Return [x, y] of the center of cell containing provided text 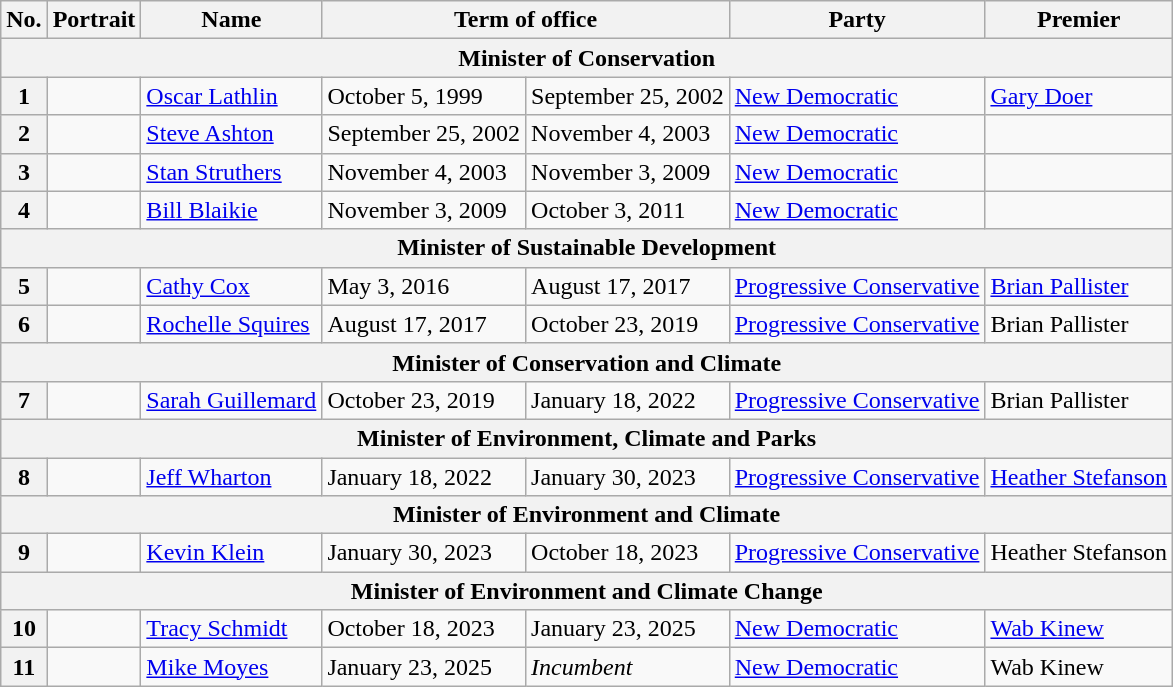
1 [24, 96]
Party [857, 20]
Term of office [526, 20]
Portrait [94, 20]
Minister of Conservation [587, 58]
Minister of Environment and Climate Change [587, 591]
Tracy Schmidt [232, 629]
4 [24, 210]
Minister of Sustainable Development [587, 248]
Minister of Conservation and Climate [587, 362]
Kevin Klein [232, 553]
Premier [1079, 20]
Incumbent [628, 667]
3 [24, 172]
October 5, 1999 [424, 96]
Gary Doer [1079, 96]
10 [24, 629]
Oscar Lathlin [232, 96]
5 [24, 286]
11 [24, 667]
October 3, 2011 [628, 210]
6 [24, 324]
Steve Ashton [232, 134]
Minister of Environment and Climate [587, 515]
7 [24, 400]
No. [24, 20]
9 [24, 553]
8 [24, 477]
Name [232, 20]
Mike Moyes [232, 667]
Bill Blaikie [232, 210]
2 [24, 134]
Minister of Environment, Climate and Parks [587, 438]
Jeff Wharton [232, 477]
Rochelle Squires [232, 324]
Cathy Cox [232, 286]
May 3, 2016 [424, 286]
Stan Struthers [232, 172]
Sarah Guillemard [232, 400]
